Find where the given text appears and provide that cell's center as [X, Y] coordinate. 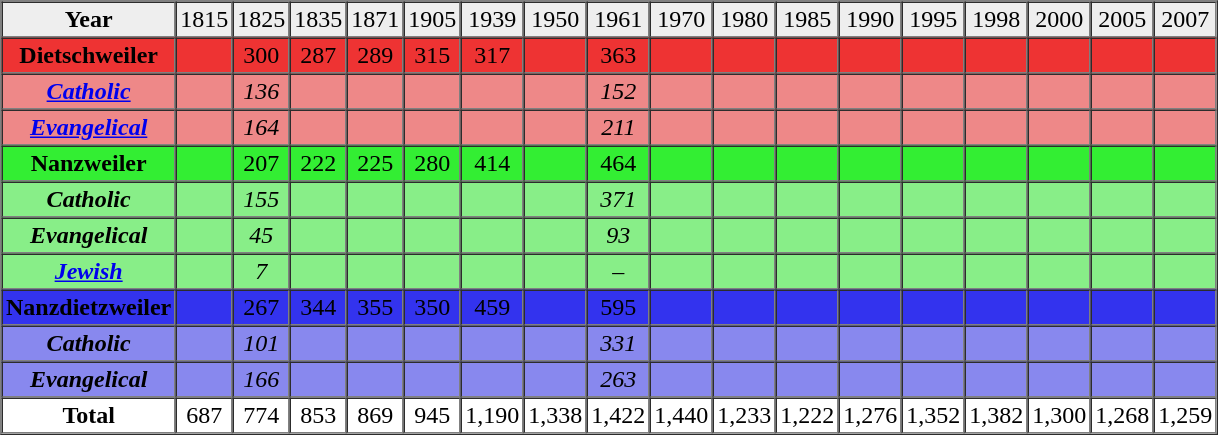
1970 [682, 20]
1950 [556, 20]
1871 [376, 20]
152 [618, 92]
459 [492, 308]
Dietschweiler [89, 56]
300 [262, 56]
1,222 [808, 416]
371 [618, 200]
136 [262, 92]
464 [618, 164]
595 [618, 308]
Total [89, 416]
350 [432, 308]
344 [318, 308]
1980 [744, 20]
289 [376, 56]
267 [262, 308]
1,338 [556, 416]
1939 [492, 20]
2007 [1186, 20]
280 [432, 164]
222 [318, 164]
774 [262, 416]
945 [432, 416]
869 [376, 416]
Year [89, 20]
93 [618, 236]
1990 [870, 20]
1905 [432, 20]
687 [204, 416]
315 [432, 56]
287 [318, 56]
Nanzdietzweiler [89, 308]
1,422 [618, 416]
853 [318, 416]
1,233 [744, 416]
1,440 [682, 416]
1,259 [1186, 416]
1,190 [492, 416]
317 [492, 56]
1825 [262, 20]
45 [262, 236]
101 [262, 344]
331 [618, 344]
Jewish [89, 272]
414 [492, 164]
166 [262, 380]
1,382 [996, 416]
1835 [318, 20]
1815 [204, 20]
1,300 [1060, 416]
1,268 [1122, 416]
1998 [996, 20]
1,276 [870, 416]
7 [262, 272]
1995 [934, 20]
211 [618, 128]
363 [618, 56]
1961 [618, 20]
2000 [1060, 20]
1,352 [934, 416]
1985 [808, 20]
207 [262, 164]
2005 [1122, 20]
263 [618, 380]
– [618, 272]
164 [262, 128]
355 [376, 308]
225 [376, 164]
Nanzweiler [89, 164]
155 [262, 200]
